Find where the given text appears and provide that cell's center as [x, y] coordinate. 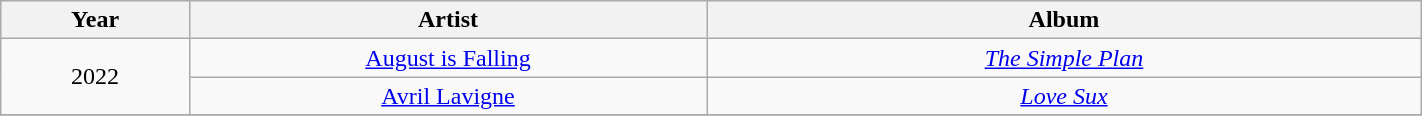
Year [96, 20]
August is Falling [448, 58]
Love Sux [1064, 96]
Album [1064, 20]
Avril Lavigne [448, 96]
Artist [448, 20]
The Simple Plan [1064, 58]
2022 [96, 77]
